Capture the cell that displays the provided text and extract its (x, y) central coordinate. 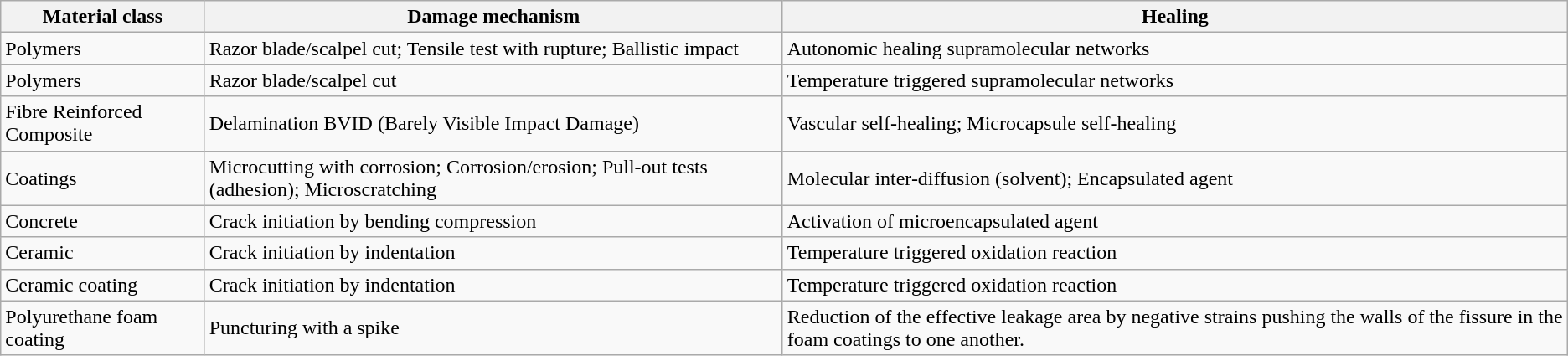
Activation of microencapsulated agent (1174, 221)
Razor blade/scalpel cut; Tensile test with rupture; Ballistic impact (493, 49)
Ceramic coating (102, 285)
Ceramic (102, 253)
Reduction of the effective leakage area by negative strains pushing the walls of the fissure in the foam coatings to one another. (1174, 328)
Coatings (102, 178)
Crack initiation by bending compression (493, 221)
Delamination BVID (Barely Visible Impact Damage) (493, 124)
Temperature triggered supramolecular networks (1174, 80)
Microcutting with corrosion; Corrosion/erosion; Pull-out tests (adhesion); Microscratching (493, 178)
Molecular inter-diffusion (solvent); Encapsulated agent (1174, 178)
Polyurethane foam coating (102, 328)
Material class (102, 17)
Vascular self-healing; Microcapsule self-healing (1174, 124)
Puncturing with a spike (493, 328)
Concrete (102, 221)
Autonomic healing supramolecular networks (1174, 49)
Fibre Reinforced Composite (102, 124)
Healing (1174, 17)
Razor blade/scalpel cut (493, 80)
Damage mechanism (493, 17)
